Search for the cell housing the specified text and yield its (X, Y) center coordinate. 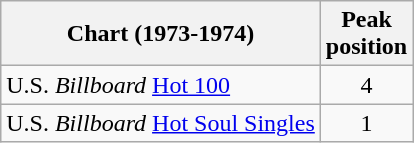
U.S. Billboard Hot Soul Singles (161, 123)
4 (366, 85)
Peakposition (366, 34)
U.S. Billboard Hot 100 (161, 85)
1 (366, 123)
Chart (1973-1974) (161, 34)
